Scan for the cell matching the given text and deliver its (x, y) coordinate at center. 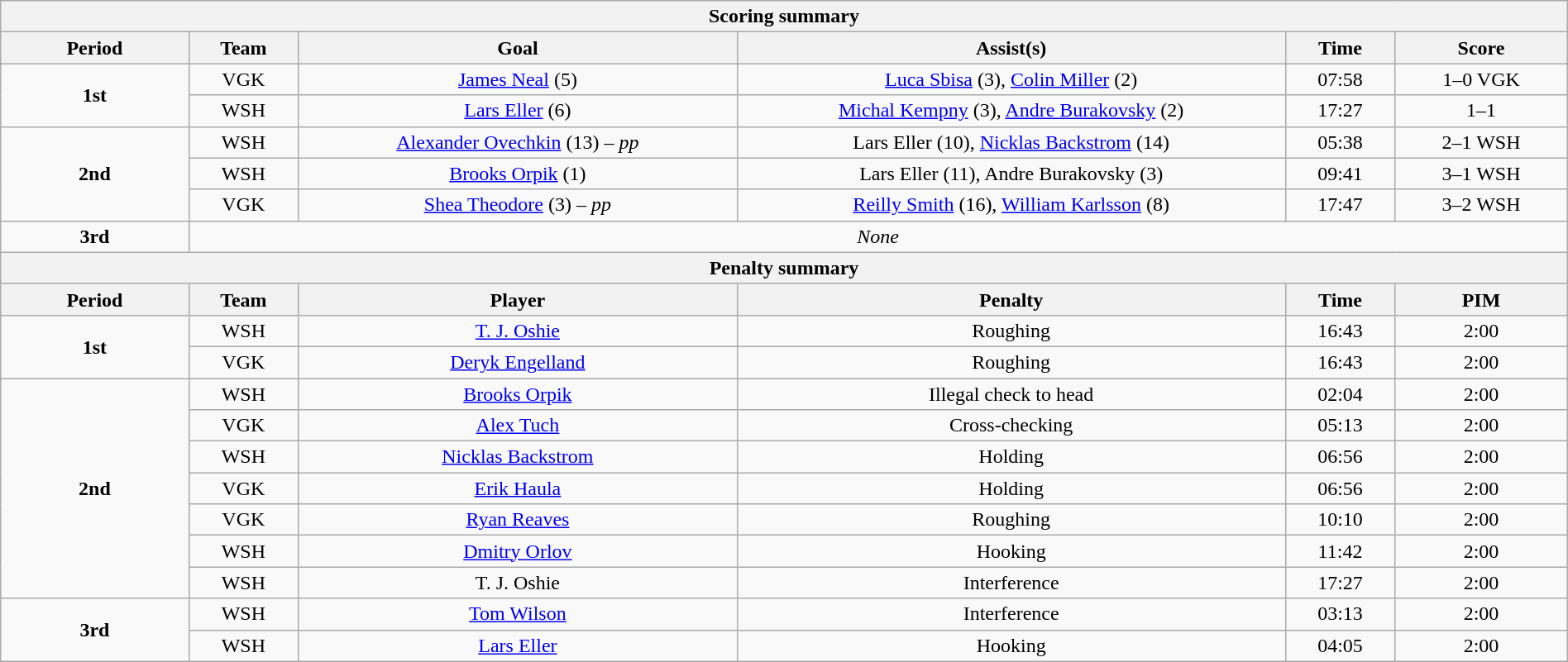
Brooks Orpik (518, 394)
PIM (1481, 299)
Michal Kempny (3), Andre Burakovsky (2) (1011, 111)
Reilly Smith (16), William Karlsson (8) (1011, 205)
Cross-checking (1011, 426)
Alex Tuch (518, 426)
Assist(s) (1011, 48)
Lars Eller (10), Nicklas Backstrom (14) (1011, 142)
Tom Wilson (518, 614)
05:13 (1340, 426)
1–1 (1481, 111)
Brooks Orpik (1) (518, 174)
None (878, 236)
05:38 (1340, 142)
Score (1481, 48)
3–1 WSH (1481, 174)
James Neal (5) (518, 79)
17:47 (1340, 205)
10:10 (1340, 520)
07:58 (1340, 79)
Illegal check to head (1011, 394)
Deryk Engelland (518, 362)
Alexander Ovechkin (13) – pp (518, 142)
Nicklas Backstrom (518, 457)
Player (518, 299)
02:04 (1340, 394)
11:42 (1340, 551)
Erik Haula (518, 488)
Penalty (1011, 299)
Scoring summary (784, 17)
Lars Eller (518, 645)
Ryan Reaves (518, 520)
3–2 WSH (1481, 205)
1–0 VGK (1481, 79)
04:05 (1340, 645)
Lars Eller (6) (518, 111)
2–1 WSH (1481, 142)
Luca Sbisa (3), Colin Miller (2) (1011, 79)
Dmitry Orlov (518, 551)
Lars Eller (11), Andre Burakovsky (3) (1011, 174)
Shea Theodore (3) – pp (518, 205)
03:13 (1340, 614)
Goal (518, 48)
Penalty summary (784, 268)
09:41 (1340, 174)
